Locate the cell with the specified text and output its (x, y) center coordinate. 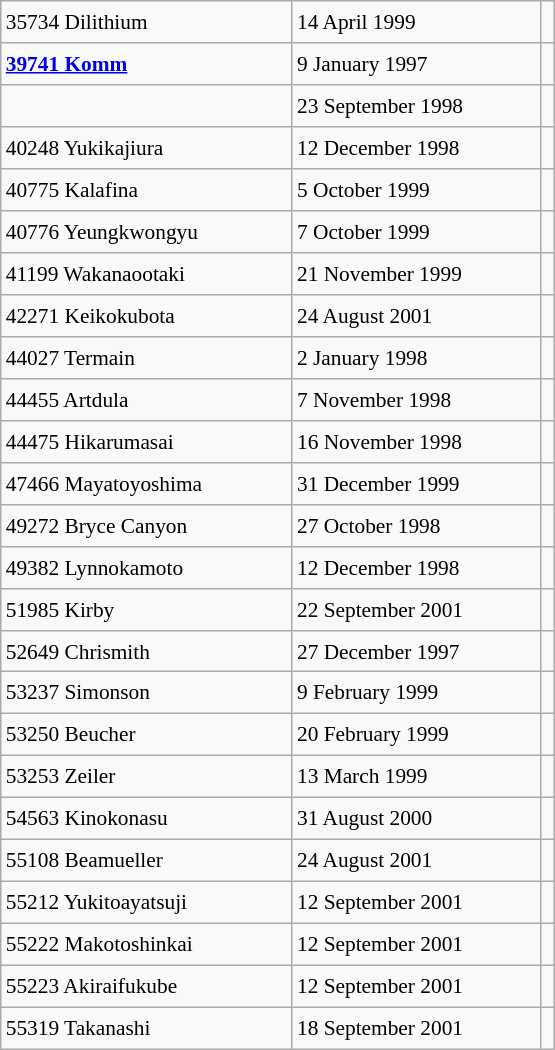
27 October 1998 (416, 525)
44475 Hikarumasai (146, 441)
55223 Akiraifukube (146, 986)
20 February 1999 (416, 735)
44027 Termain (146, 358)
41199 Wakanaootaki (146, 274)
23 September 1998 (416, 106)
49272 Bryce Canyon (146, 525)
18 September 2001 (416, 1028)
31 August 2000 (416, 819)
54563 Kinokonasu (146, 819)
55108 Beamueller (146, 861)
53250 Beucher (146, 735)
21 November 1999 (416, 274)
13 March 1999 (416, 777)
16 November 1998 (416, 441)
40775 Kalafina (146, 190)
5 October 1999 (416, 190)
40248 Yukikajiura (146, 148)
2 January 1998 (416, 358)
14 April 1999 (416, 22)
35734 Dilithium (146, 22)
47466 Mayatoyoshima (146, 483)
53253 Zeiler (146, 777)
7 October 1999 (416, 232)
53237 Simonson (146, 693)
9 January 1997 (416, 64)
39741 Komm (146, 64)
55319 Takanashi (146, 1028)
27 December 1997 (416, 651)
55222 Makotoshinkai (146, 945)
31 December 1999 (416, 483)
9 February 1999 (416, 693)
42271 Keikokubota (146, 316)
49382 Lynnokamoto (146, 567)
40776 Yeungkwongyu (146, 232)
44455 Artdula (146, 399)
7 November 1998 (416, 399)
52649 Chrismith (146, 651)
22 September 2001 (416, 609)
55212 Yukitoayatsuji (146, 903)
51985 Kirby (146, 609)
